Detect which cell encompasses the target text, then output its [X, Y] center coordinate. 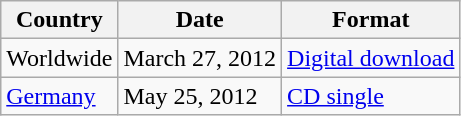
Date [200, 20]
Worldwide [60, 58]
Digital download [371, 58]
Country [60, 20]
May 25, 2012 [200, 96]
Format [371, 20]
March 27, 2012 [200, 58]
Germany [60, 96]
CD single [371, 96]
